Provide the (x, y) coordinate of the cell's center where the given text is located.  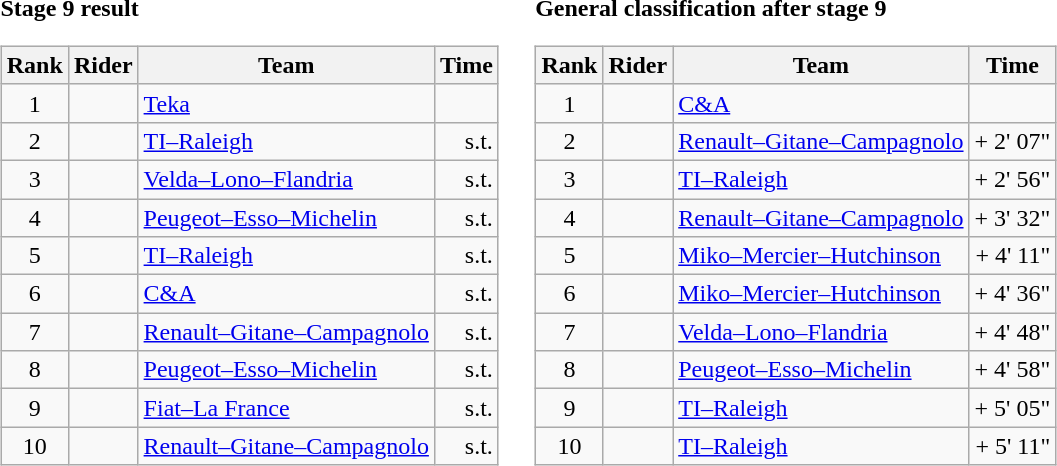
+ 3' 32" (1012, 217)
+ 2' 07" (1012, 141)
+ 4' 58" (1012, 370)
+ 4' 48" (1012, 332)
+ 5' 11" (1012, 446)
+ 5' 05" (1012, 408)
Teka (286, 103)
+ 4' 11" (1012, 256)
+ 4' 36" (1012, 294)
+ 2' 56" (1012, 179)
Fiat–La France (286, 408)
